Capture the cell that displays the provided text and extract its (x, y) central coordinate. 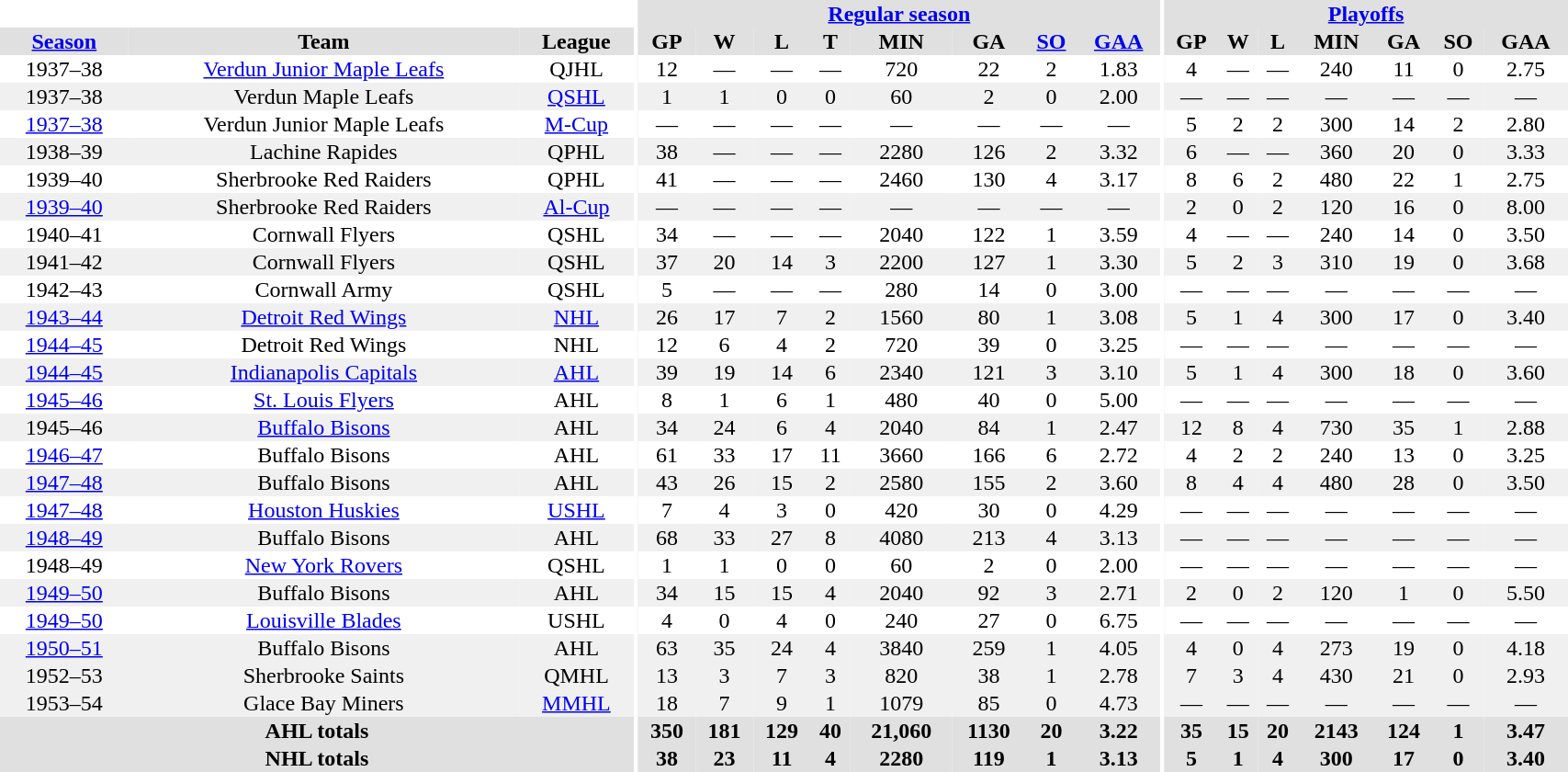
2.88 (1527, 427)
1941–42 (64, 262)
2460 (902, 179)
MMHL (577, 703)
NHL totals (317, 758)
1943–44 (64, 317)
Indianapolis Capitals (323, 372)
1946–47 (64, 455)
1940–41 (64, 234)
61 (667, 455)
6.75 (1119, 620)
213 (989, 538)
21,060 (902, 731)
3840 (902, 648)
3.33 (1527, 152)
9 (783, 703)
Glace Bay Miners (323, 703)
2.80 (1527, 124)
3.00 (1119, 289)
1942–43 (64, 289)
1950–51 (64, 648)
28 (1404, 482)
3660 (902, 455)
New York Rovers (323, 565)
Season (64, 41)
85 (989, 703)
420 (902, 510)
92 (989, 593)
QMHL (577, 675)
4.29 (1119, 510)
41 (667, 179)
Verdun Maple Leafs (323, 96)
Cornwall Army (323, 289)
3.68 (1527, 262)
80 (989, 317)
350 (667, 731)
4080 (902, 538)
3.22 (1119, 731)
2143 (1337, 731)
360 (1337, 152)
3.10 (1119, 372)
273 (1337, 648)
Lachine Rapides (323, 152)
1953–54 (64, 703)
820 (902, 675)
Regular season (899, 14)
37 (667, 262)
2200 (902, 262)
127 (989, 262)
4.73 (1119, 703)
122 (989, 234)
5.50 (1527, 593)
119 (989, 758)
130 (989, 179)
2.72 (1119, 455)
259 (989, 648)
2340 (902, 372)
1938–39 (64, 152)
3.17 (1119, 179)
T (830, 41)
3.47 (1527, 731)
3.08 (1119, 317)
430 (1337, 675)
126 (989, 152)
4.05 (1119, 648)
Al-Cup (577, 207)
M-Cup (577, 124)
124 (1404, 731)
3.59 (1119, 234)
68 (667, 538)
Team (323, 41)
1560 (902, 317)
181 (724, 731)
121 (989, 372)
Houston Huskies (323, 510)
23 (724, 758)
30 (989, 510)
1.83 (1119, 69)
2580 (902, 482)
AHL totals (317, 731)
2.93 (1527, 675)
84 (989, 427)
21 (1404, 675)
5.00 (1119, 400)
2.78 (1119, 675)
166 (989, 455)
St. Louis Flyers (323, 400)
1952–53 (64, 675)
3.30 (1119, 262)
43 (667, 482)
Sherbrooke Saints (323, 675)
129 (783, 731)
2.47 (1119, 427)
280 (902, 289)
16 (1404, 207)
QJHL (577, 69)
310 (1337, 262)
8.00 (1527, 207)
3.32 (1119, 152)
Playoffs (1367, 14)
63 (667, 648)
League (577, 41)
1130 (989, 731)
1079 (902, 703)
Louisville Blades (323, 620)
155 (989, 482)
4.18 (1527, 648)
2.71 (1119, 593)
730 (1337, 427)
